Detect which cell encompasses the target text, then output its [x, y] center coordinate. 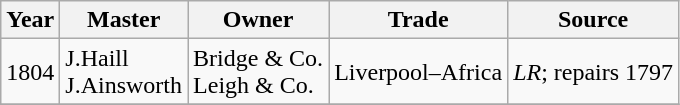
Source [594, 20]
Trade [418, 20]
Year [30, 20]
Bridge & Co.Leigh & Co. [258, 72]
LR; repairs 1797 [594, 72]
Liverpool–Africa [418, 72]
1804 [30, 72]
J.HaillJ.Ainsworth [124, 72]
Master [124, 20]
Owner [258, 20]
